Locate the cell with the specified text and output its [X, Y] center coordinate. 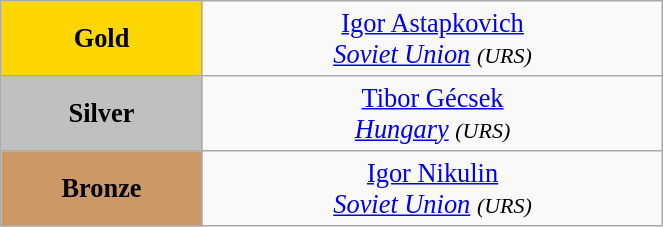
Gold [102, 38]
Tibor GécsekHungary (URS) [432, 112]
Igor AstapkovichSoviet Union (URS) [432, 38]
Silver [102, 112]
Igor NikulinSoviet Union (URS) [432, 188]
Bronze [102, 188]
